Extract the (X, Y) coordinate from the center of the cell holding the provided text.  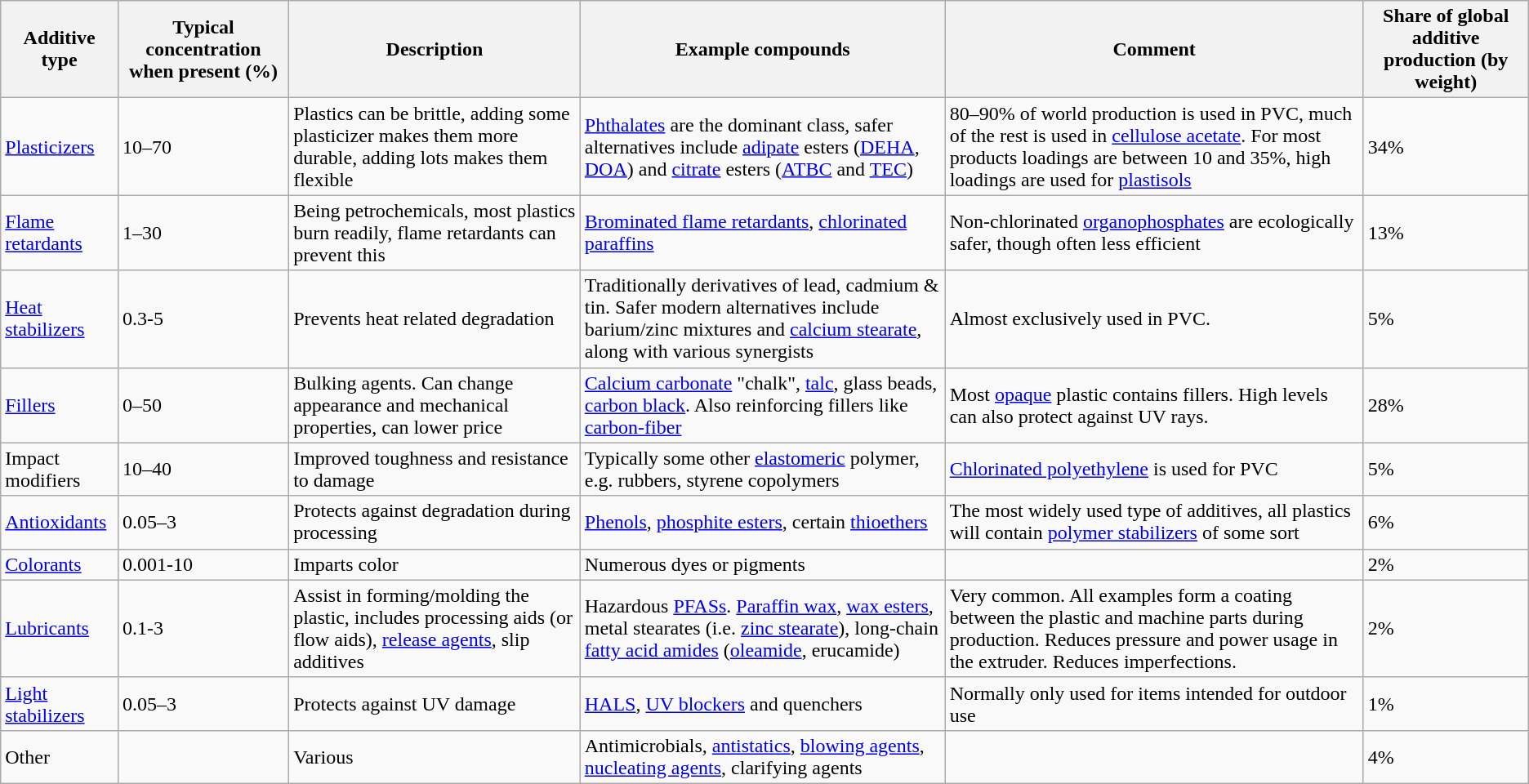
Improved toughness and resistance to damage (435, 469)
Plastics can be brittle, adding some plasticizer makes them more durable, adding lots makes them flexible (435, 147)
Example compounds (763, 49)
10–70 (203, 147)
0–50 (203, 405)
Bulking agents. Can change appearance and mechanical properties, can lower price (435, 405)
Almost exclusively used in PVC. (1154, 318)
0.001-10 (203, 564)
Fillers (60, 405)
0.3-5 (203, 318)
Phenols, phosphite esters, certain thioethers (763, 523)
Being petrochemicals, most plastics burn readily, flame retardants can prevent this (435, 233)
Antioxidants (60, 523)
Phthalates are the dominant class, safer alternatives include adipate esters (DEHA, DOA) and citrate esters (ATBC and TEC) (763, 147)
13% (1446, 233)
10–40 (203, 469)
Typically some other elastomeric polymer, e.g. rubbers, styrene copolymers (763, 469)
4% (1446, 756)
Description (435, 49)
Numerous dyes or pigments (763, 564)
Typical concentration when present (%) (203, 49)
Flame retardants (60, 233)
Light stabilizers (60, 704)
Other (60, 756)
Calcium carbonate "chalk", talc, glass beads, carbon black. Also reinforcing fillers like carbon-fiber (763, 405)
Most opaque plastic contains fillers. High levels can also protect against UV rays. (1154, 405)
Colorants (60, 564)
Impact modifiers (60, 469)
Hazardous PFASs. Paraffin wax, wax esters, metal stearates (i.e. zinc stearate), long-chain fatty acid amides (oleamide, erucamide) (763, 629)
Protects against UV damage (435, 704)
Share of global additive production (by weight) (1446, 49)
Additive type (60, 49)
6% (1446, 523)
Non-chlorinated organophosphates are ecologically safer, though often less efficient (1154, 233)
Comment (1154, 49)
1–30 (203, 233)
28% (1446, 405)
Normally only used for items intended for outdoor use (1154, 704)
Protects against degradation during processing (435, 523)
Various (435, 756)
Heat stabilizers (60, 318)
Brominated flame retardants, chlorinated paraffins (763, 233)
Antimicrobials, antistatics, blowing agents, nucleating agents, clarifying agents (763, 756)
Prevents heat related degradation (435, 318)
Lubricants (60, 629)
34% (1446, 147)
Imparts color (435, 564)
Assist in forming/molding the plastic, includes processing aids (or flow aids), release agents, slip additives (435, 629)
1% (1446, 704)
The most widely used type of additives, all plastics will contain polymer stabilizers of some sort (1154, 523)
Chlorinated polyethylene is used for PVC (1154, 469)
HALS, UV blockers and quenchers (763, 704)
Plasticizers (60, 147)
0.1-3 (203, 629)
